Scan for the cell matching the given text and deliver its (x, y) coordinate at center. 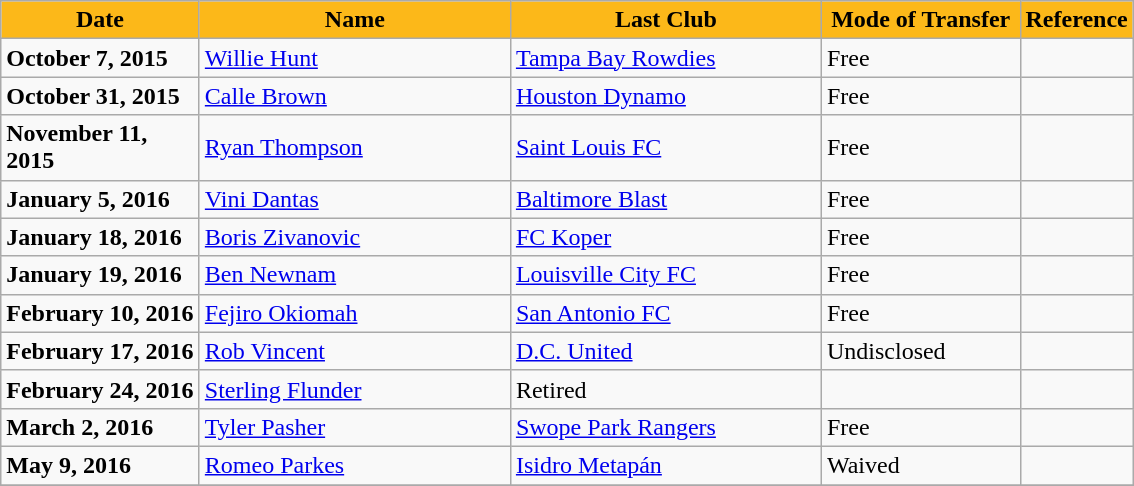
Reference (1076, 20)
Tampa Bay Rowdies (666, 58)
Tyler Pasher (354, 427)
Calle Brown (354, 96)
Saint Louis FC (666, 148)
October 31, 2015 (100, 96)
D.C. United (666, 351)
January 19, 2016 (100, 275)
January 5, 2016 (100, 199)
FC Koper (666, 237)
November 11, 2015 (100, 148)
February 10, 2016 (100, 313)
May 9, 2016 (100, 465)
Houston Dynamo (666, 96)
February 17, 2016 (100, 351)
Romeo Parkes (354, 465)
Boris Zivanovic (354, 237)
Fejiro Okiomah (354, 313)
October 7, 2015 (100, 58)
Retired (666, 389)
Last Club (666, 20)
Waived (920, 465)
Ryan Thompson (354, 148)
Name (354, 20)
Date (100, 20)
Rob Vincent (354, 351)
Sterling Flunder (354, 389)
January 18, 2016 (100, 237)
Willie Hunt (354, 58)
Swope Park Rangers (666, 427)
Undisclosed (920, 351)
Mode of Transfer (920, 20)
Isidro Metapán (666, 465)
Vini Dantas (354, 199)
Louisville City FC (666, 275)
Baltimore Blast (666, 199)
San Antonio FC (666, 313)
February 24, 2016 (100, 389)
Ben Newnam (354, 275)
March 2, 2016 (100, 427)
